Output the (x, y) coordinate of the center of the cell containing the given text.  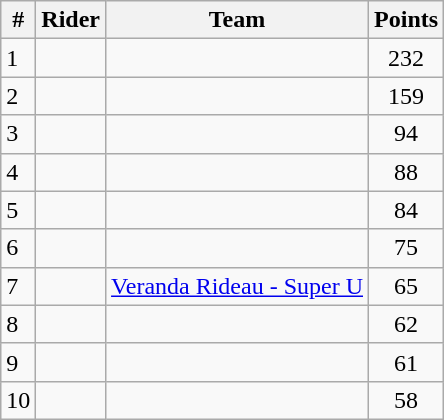
94 (406, 134)
62 (406, 324)
84 (406, 210)
6 (18, 248)
Rider (71, 20)
2 (18, 96)
9 (18, 362)
61 (406, 362)
Points (406, 20)
159 (406, 96)
Veranda Rideau - Super U (238, 286)
232 (406, 58)
5 (18, 210)
10 (18, 400)
3 (18, 134)
4 (18, 172)
1 (18, 58)
7 (18, 286)
58 (406, 400)
65 (406, 286)
8 (18, 324)
88 (406, 172)
75 (406, 248)
# (18, 20)
Team (238, 20)
